Find where the given text appears and provide that cell's center as (x, y) coordinate. 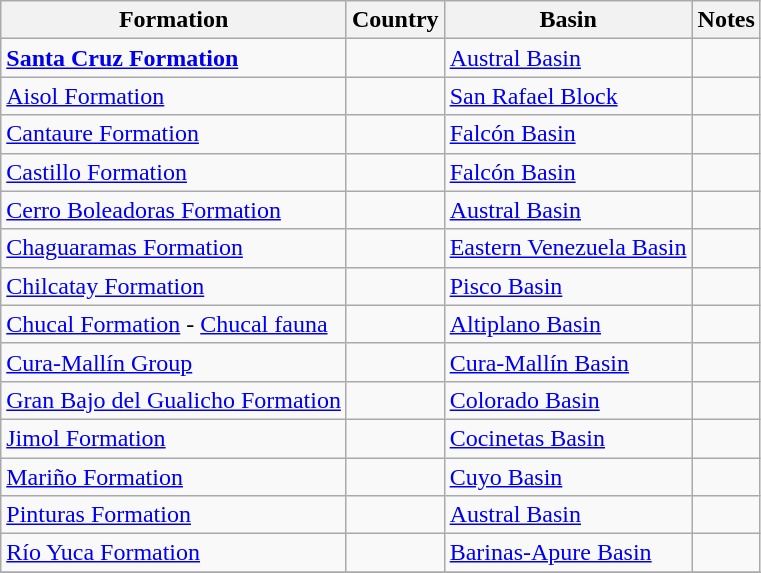
Eastern Venezuela Basin (568, 248)
Cura-Mallín Basin (568, 362)
Barinas-Apure Basin (568, 553)
Castillo Formation (174, 172)
San Rafael Block (568, 96)
Santa Cruz Formation (174, 58)
Colorado Basin (568, 400)
Pisco Basin (568, 286)
Notes (726, 20)
Cura-Mallín Group (174, 362)
Cocinetas Basin (568, 438)
Cerro Boleadoras Formation (174, 210)
Pinturas Formation (174, 515)
Río Yuca Formation (174, 553)
Cuyo Basin (568, 477)
Formation (174, 20)
Chilcatay Formation (174, 286)
Chaguaramas Formation (174, 248)
Country (395, 20)
Jimol Formation (174, 438)
Aisol Formation (174, 96)
Altiplano Basin (568, 324)
Chucal Formation - Chucal fauna (174, 324)
Gran Bajo del Gualicho Formation (174, 400)
Mariño Formation (174, 477)
Basin (568, 20)
Cantaure Formation (174, 134)
